Locate the cell with the specified text and output its [x, y] center coordinate. 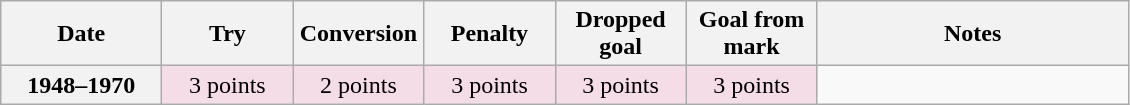
Notes [972, 34]
Date [82, 34]
Conversion [358, 34]
Goal from mark [752, 34]
Try [228, 34]
1948–1970 [82, 85]
Penalty [490, 34]
Dropped goal [620, 34]
2 points [358, 85]
